Provide the [X, Y] coordinate of the cell's center where the given text is located.  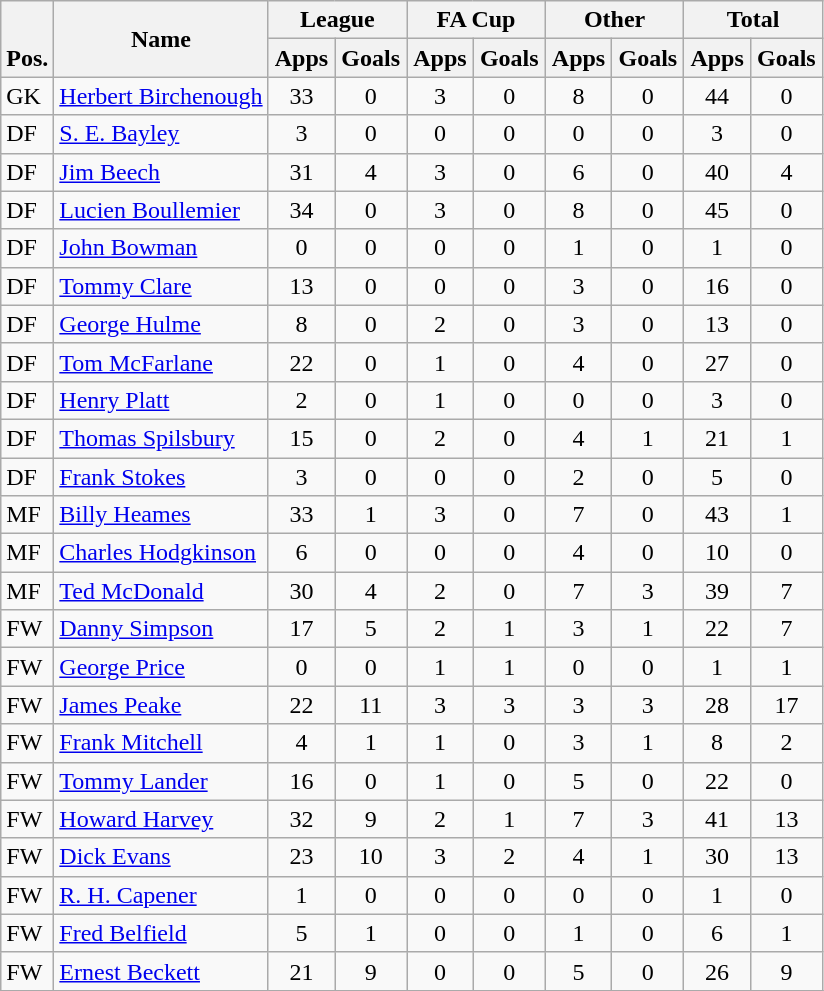
Billy Heames [161, 515]
31 [302, 172]
R. H. Capener [161, 895]
23 [302, 857]
Pos. [28, 39]
League [338, 20]
George Hulme [161, 324]
44 [718, 96]
George Price [161, 667]
Tommy Lander [161, 781]
Other [614, 20]
Tom McFarlane [161, 362]
43 [718, 515]
Ted McDonald [161, 591]
Lucien Boullemier [161, 210]
GK [28, 96]
Name [161, 39]
Fred Belfield [161, 933]
Henry Platt [161, 400]
Herbert Birchenough [161, 96]
Frank Mitchell [161, 743]
32 [302, 819]
Danny Simpson [161, 629]
Total [754, 20]
34 [302, 210]
Tommy Clare [161, 286]
40 [718, 172]
Ernest Beckett [161, 971]
26 [718, 971]
11 [371, 705]
Charles Hodgkinson [161, 553]
15 [302, 438]
Thomas Spilsbury [161, 438]
Dick Evans [161, 857]
39 [718, 591]
John Bowman [161, 248]
S. E. Bayley [161, 134]
FA Cup [476, 20]
28 [718, 705]
27 [718, 362]
Frank Stokes [161, 477]
45 [718, 210]
Howard Harvey [161, 819]
Jim Beech [161, 172]
41 [718, 819]
James Peake [161, 705]
